Detect which cell encompasses the target text, then output its [x, y] center coordinate. 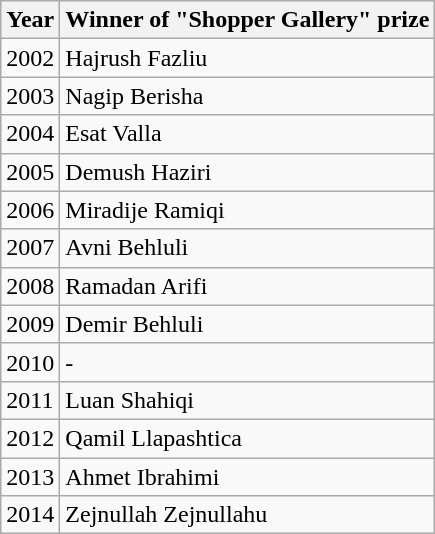
Nagip Berisha [248, 96]
Demir Behluli [248, 324]
2014 [30, 515]
Luan Shahiqi [248, 400]
Esat Valla [248, 134]
Winner of "Shopper Gallery" prize [248, 20]
Year [30, 20]
2005 [30, 172]
2007 [30, 248]
2011 [30, 400]
2008 [30, 286]
Demush Haziri [248, 172]
Qamil Llapashtica [248, 438]
Ahmet Ibrahimi [248, 477]
2010 [30, 362]
Miradije Ramiqi [248, 210]
2009 [30, 324]
2004 [30, 134]
Ramadan Arifi [248, 286]
2003 [30, 96]
Avni Behluli [248, 248]
2012 [30, 438]
Hajrush Fazliu [248, 58]
2002 [30, 58]
Zejnullah Zejnullahu [248, 515]
- [248, 362]
2006 [30, 210]
2013 [30, 477]
